Pinpoint the cell where the given text exists, returning its (x, y) midpoint coordinate. 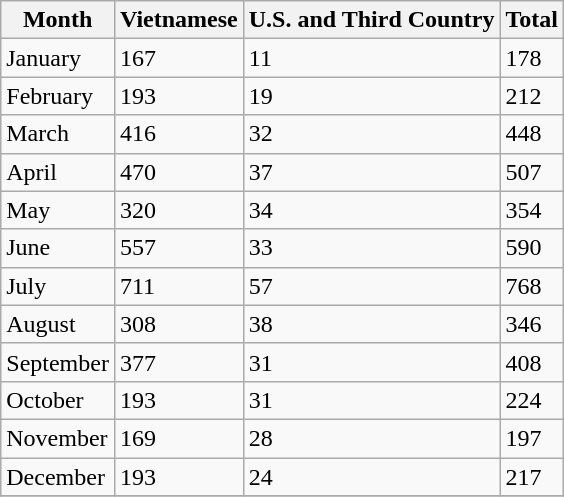
19 (372, 96)
28 (372, 438)
590 (532, 248)
September (58, 362)
24 (372, 477)
November (58, 438)
320 (178, 210)
January (58, 58)
33 (372, 248)
June (58, 248)
354 (532, 210)
169 (178, 438)
57 (372, 286)
448 (532, 134)
February (58, 96)
July (58, 286)
408 (532, 362)
October (58, 400)
May (58, 210)
U.S. and Third Country (372, 20)
416 (178, 134)
217 (532, 477)
377 (178, 362)
557 (178, 248)
April (58, 172)
37 (372, 172)
308 (178, 324)
470 (178, 172)
March (58, 134)
212 (532, 96)
Vietnamese (178, 20)
32 (372, 134)
197 (532, 438)
38 (372, 324)
178 (532, 58)
346 (532, 324)
Month (58, 20)
34 (372, 210)
507 (532, 172)
August (58, 324)
Total (532, 20)
224 (532, 400)
11 (372, 58)
December (58, 477)
768 (532, 286)
711 (178, 286)
167 (178, 58)
